Provide the (x, y) coordinate of the cell's center where the given text is located.  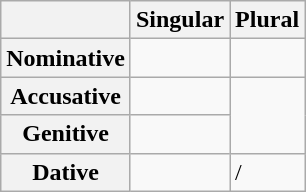
Singular (180, 20)
/ (268, 172)
Genitive (66, 134)
Plural (268, 20)
Accusative (66, 96)
Nominative (66, 58)
Dative (66, 172)
